Return (x, y) of the center of cell containing provided text 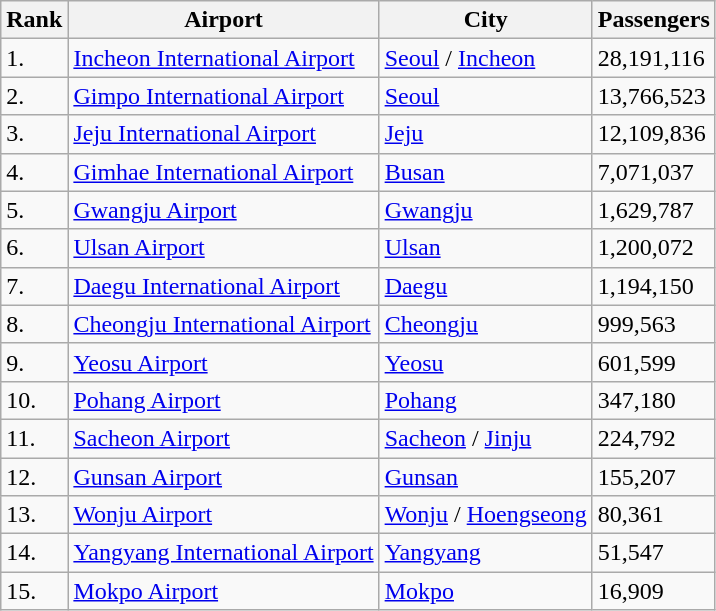
Incheon International Airport (224, 58)
1,194,150 (654, 286)
16,909 (654, 591)
12,109,836 (654, 134)
City (486, 20)
224,792 (654, 438)
Gimpo International Airport (224, 96)
11. (34, 438)
347,180 (654, 400)
1,200,072 (654, 248)
Airport (224, 20)
6. (34, 248)
Daegu International Airport (224, 286)
10. (34, 400)
Busan (486, 172)
80,361 (654, 515)
Wonju Airport (224, 515)
1. (34, 58)
Rank (34, 20)
9. (34, 362)
28,191,116 (654, 58)
51,547 (654, 553)
Ulsan (486, 248)
7. (34, 286)
Yeosu (486, 362)
13. (34, 515)
Gunsan (486, 477)
4. (34, 172)
Jeju International Airport (224, 134)
Gunsan Airport (224, 477)
3. (34, 134)
14. (34, 553)
Yangyang (486, 553)
Pohang Airport (224, 400)
Sacheon Airport (224, 438)
Jeju (486, 134)
Daegu (486, 286)
Wonju / Hoengseong (486, 515)
1,629,787 (654, 210)
Sacheon / Jinju (486, 438)
Seoul / Incheon (486, 58)
Mokpo Airport (224, 591)
155,207 (654, 477)
999,563 (654, 324)
Passengers (654, 20)
12. (34, 477)
Cheongju International Airport (224, 324)
Mokpo (486, 591)
5. (34, 210)
601,599 (654, 362)
Seoul (486, 96)
Gimhae International Airport (224, 172)
Pohang (486, 400)
13,766,523 (654, 96)
15. (34, 591)
8. (34, 324)
Gwangju (486, 210)
Yeosu Airport (224, 362)
Ulsan Airport (224, 248)
7,071,037 (654, 172)
Cheongju (486, 324)
2. (34, 96)
Yangyang International Airport (224, 553)
Gwangju Airport (224, 210)
